Locate the cell with the specified text and output its (X, Y) center coordinate. 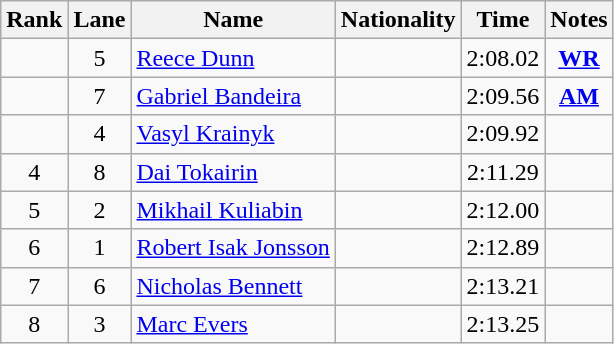
2:08.02 (503, 58)
Reece Dunn (233, 58)
Gabriel Bandeira (233, 96)
2:12.00 (503, 210)
Robert Isak Jonsson (233, 248)
Mikhail Kuliabin (233, 210)
2:09.56 (503, 96)
2:12.89 (503, 248)
1 (100, 248)
2 (100, 210)
AM (579, 96)
Dai Tokairin (233, 172)
2:13.25 (503, 324)
Rank (34, 20)
2:11.29 (503, 172)
3 (100, 324)
Time (503, 20)
Name (233, 20)
2:13.21 (503, 286)
2:09.92 (503, 134)
WR (579, 58)
Vasyl Krainyk (233, 134)
Nicholas Bennett (233, 286)
Notes (579, 20)
Marc Evers (233, 324)
Nationality (398, 20)
Lane (100, 20)
